Return the [X, Y] coordinate for the center point of the cell that contains the specified text.  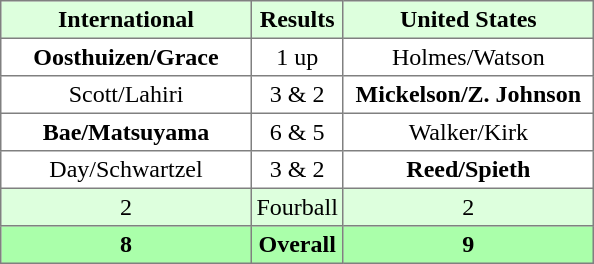
Overall [297, 245]
Walker/Kirk [468, 132]
Results [297, 20]
Reed/Spieth [468, 170]
6 & 5 [297, 132]
1 up [297, 57]
International [126, 20]
9 [468, 245]
Mickelson/Z. Johnson [468, 95]
Holmes/Watson [468, 57]
Bae/Matsuyama [126, 132]
Oosthuizen/Grace [126, 57]
8 [126, 245]
Scott/Lahiri [126, 95]
Day/Schwartzel [126, 170]
Fourball [297, 207]
United States [468, 20]
